Scan for the cell matching the given text and deliver its (x, y) coordinate at center. 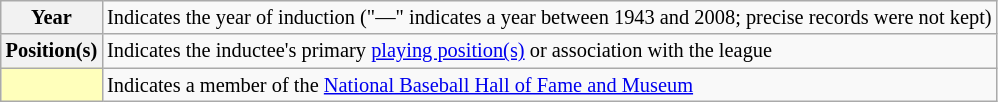
Position(s) (52, 51)
Indicates the inductee's primary playing position(s) or association with the league (549, 51)
Year (52, 17)
Indicates the year of induction ("—" indicates a year between 1943 and 2008; precise records were not kept) (549, 17)
Indicates a member of the National Baseball Hall of Fame and Museum (549, 85)
